For the text-containing cell, return its midpoint in (X, Y) coordinate format. 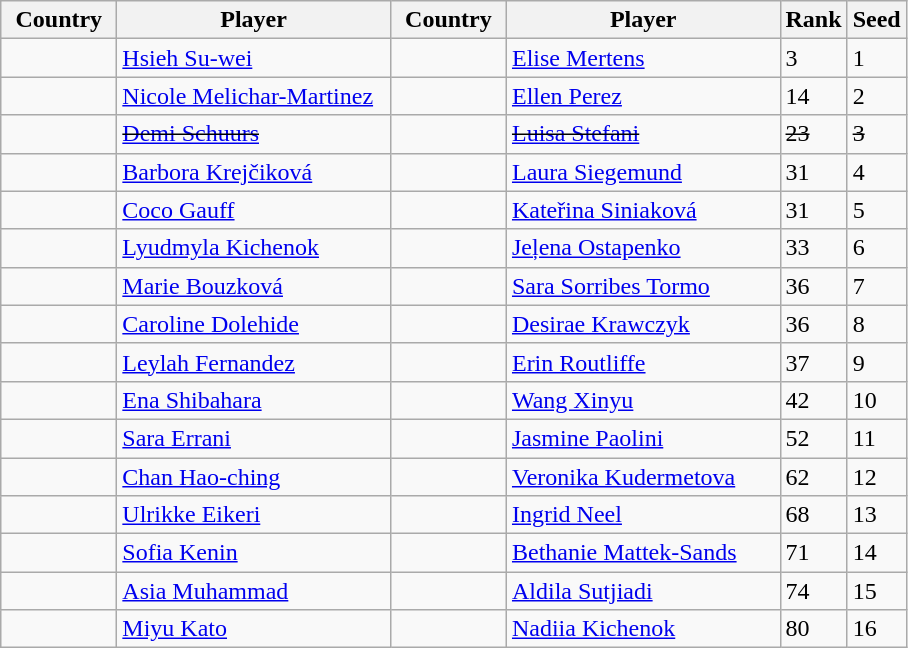
Veronika Kudermetova (643, 477)
Lyudmyla Kichenok (254, 248)
Sofia Kenin (254, 553)
12 (876, 477)
Ulrikke Eikeri (254, 515)
Sara Errani (254, 438)
Elise Mertens (643, 58)
Hsieh Su-wei (254, 58)
Ingrid Neel (643, 515)
Ena Shibahara (254, 400)
71 (814, 553)
16 (876, 629)
37 (814, 362)
Bethanie Mattek-Sands (643, 553)
42 (814, 400)
Kateřina Siniaková (643, 210)
Coco Gauff (254, 210)
Luisa Stefani (643, 134)
Miyu Kato (254, 629)
Nadiia Kichenok (643, 629)
Jasmine Paolini (643, 438)
11 (876, 438)
Laura Siegemund (643, 172)
Aldila Sutjiadi (643, 591)
Rank (814, 20)
Ellen Perez (643, 96)
Jeļena Ostapenko (643, 248)
Marie Bouzková (254, 286)
7 (876, 286)
Chan Hao-ching (254, 477)
1 (876, 58)
Sara Sorribes Tormo (643, 286)
62 (814, 477)
Desirae Krawczyk (643, 324)
Nicole Melichar-Martinez (254, 96)
Demi Schuurs (254, 134)
23 (814, 134)
80 (814, 629)
74 (814, 591)
8 (876, 324)
Caroline Dolehide (254, 324)
Barbora Krejčiková (254, 172)
Leylah Fernandez (254, 362)
Erin Routliffe (643, 362)
Wang Xinyu (643, 400)
9 (876, 362)
52 (814, 438)
Asia Muhammad (254, 591)
4 (876, 172)
6 (876, 248)
5 (876, 210)
10 (876, 400)
33 (814, 248)
2 (876, 96)
Seed (876, 20)
13 (876, 515)
68 (814, 515)
15 (876, 591)
